Locate the cell with the specified text and output its [x, y] center coordinate. 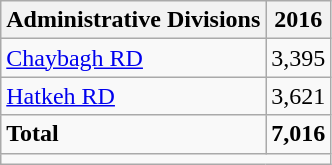
Total [134, 134]
Chaybagh RD [134, 58]
Hatkeh RD [134, 96]
3,621 [298, 96]
7,016 [298, 134]
Administrative Divisions [134, 20]
3,395 [298, 58]
2016 [298, 20]
